Identify which cell holds the provided text, then report its [x, y] central coordinate. 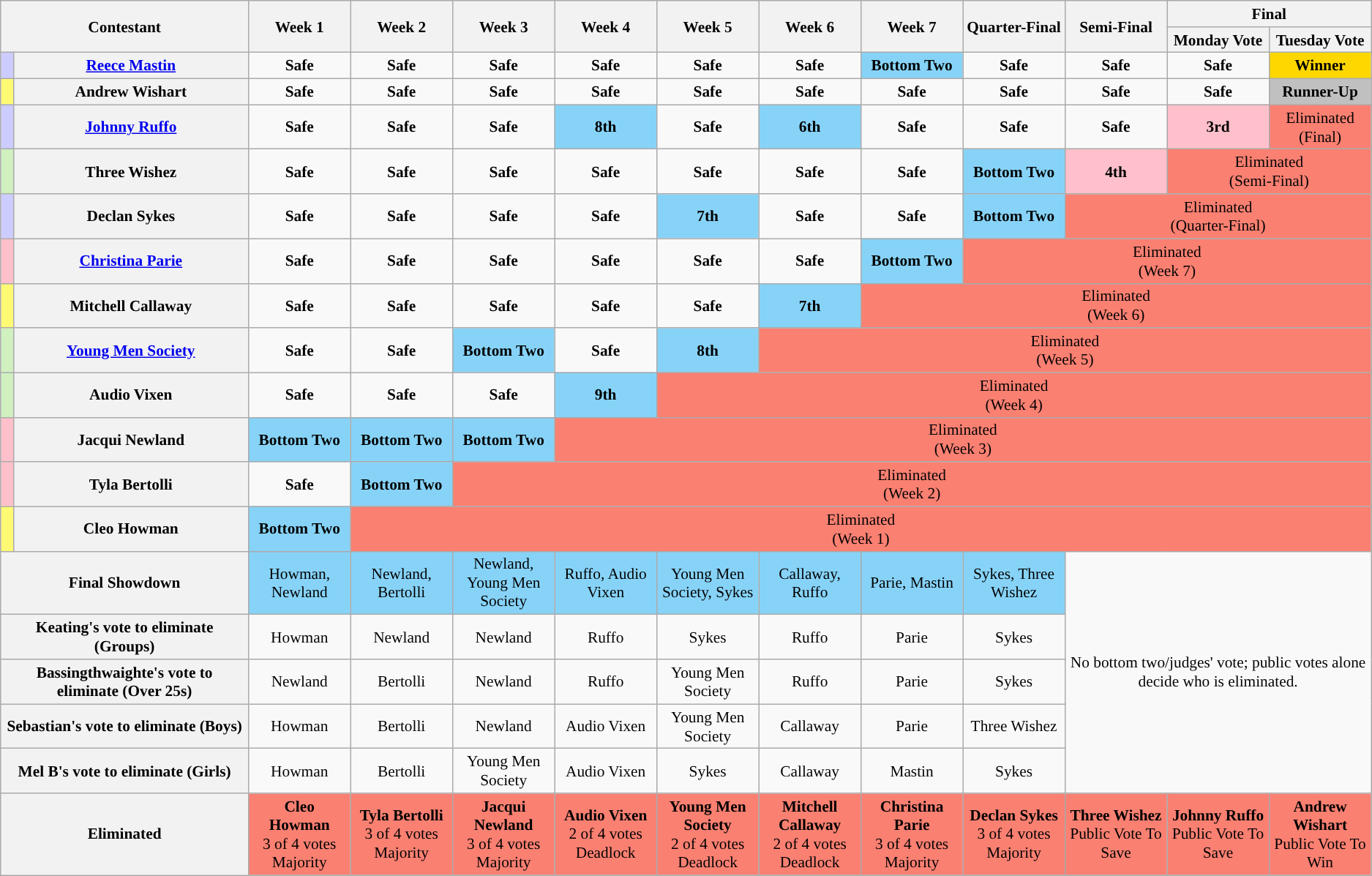
Eliminated(Week 3) [963, 439]
Eliminated(Week 7) [1167, 261]
Eliminated [124, 834]
Three WishezPublic Vote To Save [1115, 834]
Young Men Society, Sykes [707, 583]
Eliminated(Week 6) [1116, 306]
Sykes, Three Wishez [1014, 583]
Week 1 [299, 26]
Quarter-Final [1014, 26]
Audio Vixen2 of 4 votesDeadlock [606, 834]
Final [1269, 14]
Andrew WishartPublic Vote To Win [1320, 834]
Young Men Society2 of 4 votesDeadlock [707, 834]
Callaway, Ruffo [809, 583]
Eliminated(Week 1) [861, 528]
Andrew Wishart [130, 92]
Declan Sykes [130, 217]
Mitchell Callaway2 of 4 votesDeadlock [809, 834]
Cleo Howman [130, 528]
Christina Parie3 of 4 votesMajority [912, 834]
Jacqui Newland3 of 4 votesMajority [503, 834]
Winner [1320, 66]
Mitchell Callaway [130, 306]
Keating's vote to eliminate (Groups) [124, 637]
Eliminated(Week 5) [1065, 350]
Tuesday Vote [1320, 40]
Eliminated(Semi-Final) [1269, 171]
Semi-Final [1115, 26]
Tyla Bertolli3 of 4 votesMajority [401, 834]
6th [809, 127]
Week 4 [606, 26]
Bassingthwaighte's vote to eliminate (Over 25s) [124, 682]
Ruffo, Audio Vixen [606, 583]
Johnny RuffoPublic Vote To Save [1218, 834]
Runner-Up [1320, 92]
Week 3 [503, 26]
Cleo Howman3 of 4 votesMajority [299, 834]
4th [1115, 171]
Sebastian's vote to eliminate (Boys) [124, 726]
Mel B's vote to eliminate (Girls) [124, 771]
Final Showdown [124, 583]
Reece Mastin [130, 66]
Howman, Newland [299, 583]
Contestant [124, 26]
Eliminated(Week 2) [912, 484]
Parie, Mastin [912, 583]
Mastin [912, 771]
Newland, Bertolli [401, 583]
3rd [1218, 127]
Johnny Ruffo [130, 127]
Week 6 [809, 26]
Tyla Bertolli [130, 484]
9th [606, 395]
Week 5 [707, 26]
Eliminated(Quarter-Final) [1218, 217]
Christina Parie [130, 261]
Jacqui Newland [130, 439]
Monday Vote [1218, 40]
Eliminated(Week 4) [1014, 395]
Eliminated(Final) [1320, 127]
Week 7 [912, 26]
Week 2 [401, 26]
No bottom two/judges' vote; public votes alone decide who is eliminated. [1218, 672]
Newland, Young Men Society [503, 583]
Declan Sykes3 of 4 votesMajority [1014, 834]
